From the cell containing the given text, extract its center point as [X, Y] coordinate. 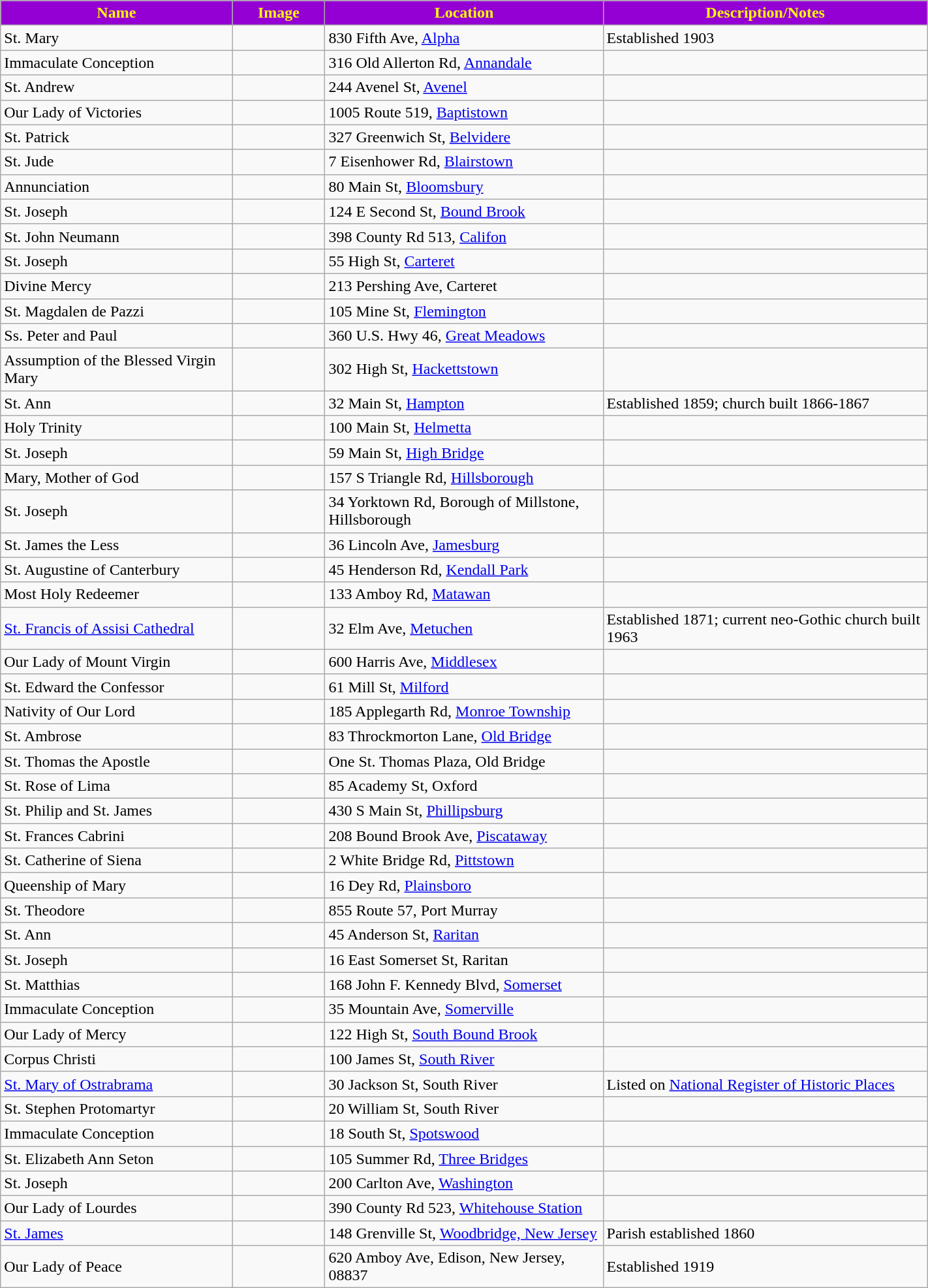
Mary, Mother of God [116, 478]
St. Mary of Ostrabrama [116, 1084]
Name [116, 13]
124 E Second St, Bound Brook [464, 211]
Ss. Peter and Paul [116, 336]
St. Mary [116, 38]
St. Magdalen de Pazzi [116, 311]
Holy Trinity [116, 428]
Divine Mercy [116, 286]
316 Old Allerton Rd, Annandale [464, 63]
St. James the Less [116, 545]
600 Harris Ave, Middlesex [464, 662]
Our Lady of Mount Virgin [116, 662]
7 Eisenhower Rd, Blairstown [464, 162]
208 Bound Brook Ave, Piscataway [464, 836]
1005 Route 519, Baptistown [464, 112]
360 U.S. Hwy 46, Great Meadows [464, 336]
Queenship of Mary [116, 885]
36 Lincoln Ave, Jamesburg [464, 545]
St. James [116, 1233]
Annunciation [116, 187]
30 Jackson St, South River [464, 1084]
35 Mountain Ave, Somerville [464, 1009]
83 Throckmorton Lane, Old Bridge [464, 736]
Assumption of the Blessed Virgin Mary [116, 369]
Corpus Christi [116, 1059]
St. Edward the Confessor [116, 686]
St. Philip and St. James [116, 811]
Location [464, 13]
85 Academy St, Oxford [464, 786]
St. Andrew [116, 87]
61 Mill St, Milford [464, 686]
Our Lady of Victories [116, 112]
Listed on National Register of Historic Places [765, 1084]
105 Summer Rd, Three Bridges [464, 1158]
430 S Main St, Phillipsburg [464, 811]
St. Patrick [116, 137]
830 Fifth Ave, Alpha [464, 38]
Established 1903 [765, 38]
Image [279, 13]
St. Elizabeth Ann Seton [116, 1158]
200 Carlton Ave, Washington [464, 1184]
Our Lady of Lourdes [116, 1208]
398 County Rd 513, Califon [464, 236]
St. Jude [116, 162]
100 James St, South River [464, 1059]
Parish established 1860 [765, 1233]
105 Mine St, Flemington [464, 311]
157 S Triangle Rd, Hillsborough [464, 478]
St. Thomas the Apostle [116, 761]
St. Francis of Assisi Cathedral [116, 628]
St. John Neumann [116, 236]
185 Applegarth Rd, Monroe Township [464, 711]
St. Augustine of Canterbury [116, 570]
390 County Rd 523, Whitehouse Station [464, 1208]
Established 1859; church built 1866-1867 [765, 403]
St. Stephen Protomartyr [116, 1109]
168 John F. Kennedy Blvd, Somerset [464, 985]
100 Main St, Helmetta [464, 428]
Most Holy Redeemer [116, 594]
327 Greenwich St, Belvidere [464, 137]
32 Elm Ave, Metuchen [464, 628]
133 Amboy Rd, Matawan [464, 594]
18 South St, Spotswood [464, 1133]
32 Main St, Hampton [464, 403]
244 Avenel St, Avenel [464, 87]
Our Lady of Peace [116, 1267]
Nativity of Our Lord [116, 711]
16 East Somerset St, Raritan [464, 960]
Established 1919 [765, 1267]
620 Amboy Ave, Edison, New Jersey, 08837 [464, 1267]
302 High St, Hackettstown [464, 369]
St. Frances Cabrini [116, 836]
20 William St, South River [464, 1109]
2 White Bridge Rd, Pittstown [464, 861]
16 Dey Rd, Plainsboro [464, 885]
855 Route 57, Port Murray [464, 910]
45 Henderson Rd, Kendall Park [464, 570]
213 Pershing Ave, Carteret [464, 286]
One St. Thomas Plaza, Old Bridge [464, 761]
St. Rose of Lima [116, 786]
Established 1871; current neo-Gothic church built 1963 [765, 628]
55 High St, Carteret [464, 261]
122 High St, South Bound Brook [464, 1034]
St. Matthias [116, 985]
148 Grenville St, Woodbridge, New Jersey [464, 1233]
St. Theodore [116, 910]
St. Ambrose [116, 736]
Our Lady of Mercy [116, 1034]
80 Main St, Bloomsbury [464, 187]
59 Main St, High Bridge [464, 453]
34 Yorktown Rd, Borough of Millstone, Hillsborough [464, 512]
St. Catherine of Siena [116, 861]
Description/Notes [765, 13]
45 Anderson St, Raritan [464, 935]
